Scan for the cell matching the given text and deliver its [x, y] coordinate at center. 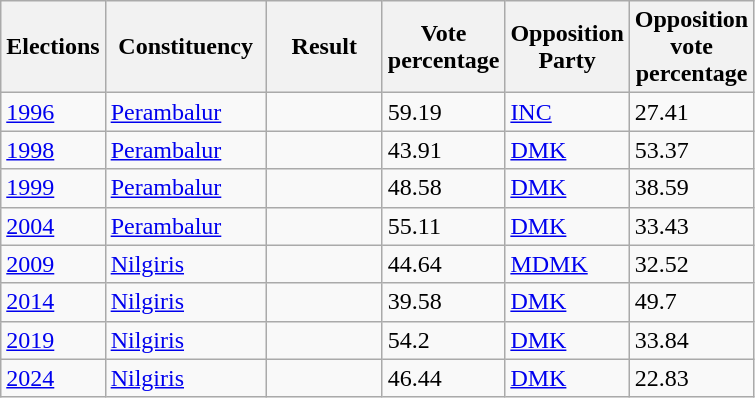
59.19 [444, 112]
2024 [53, 378]
55.11 [444, 226]
Opposition vote percentage [691, 47]
38.59 [691, 188]
53.37 [691, 150]
Constituency [186, 47]
2009 [53, 264]
48.58 [444, 188]
Result [324, 47]
49.7 [691, 302]
INC [567, 112]
1998 [53, 150]
1996 [53, 112]
32.52 [691, 264]
Vote percentage [444, 47]
Elections [53, 47]
43.91 [444, 150]
2014 [53, 302]
Opposition Party [567, 47]
2004 [53, 226]
MDMK [567, 264]
39.58 [444, 302]
33.84 [691, 340]
1999 [53, 188]
44.64 [444, 264]
2019 [53, 340]
22.83 [691, 378]
54.2 [444, 340]
33.43 [691, 226]
27.41 [691, 112]
46.44 [444, 378]
